Detect which cell encompasses the target text, then output its [x, y] center coordinate. 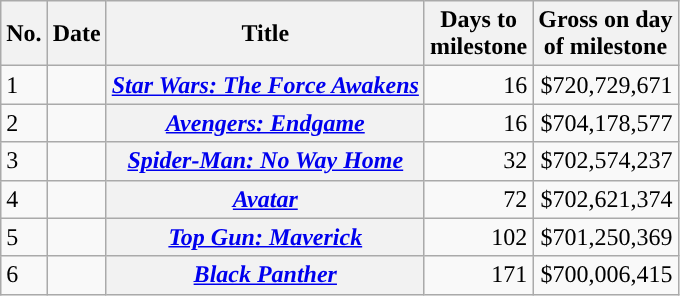
171 [478, 275]
$700,006,415 [606, 275]
1 [24, 85]
Date [76, 34]
Avengers: Endgame [265, 123]
Days to milestone [478, 34]
32 [478, 161]
102 [478, 237]
$704,178,577 [606, 123]
Gross on day of milestone [606, 34]
3 [24, 161]
Star Wars: The Force Awakens [265, 85]
No. [24, 34]
$702,574,237 [606, 161]
6 [24, 275]
Avatar [265, 199]
Title [265, 34]
Top Gun: Maverick [265, 237]
2 [24, 123]
$702,621,374 [606, 199]
4 [24, 199]
$720,729,671 [606, 85]
72 [478, 199]
Black Panther [265, 275]
5 [24, 237]
Spider-Man: No Way Home [265, 161]
$701,250,369 [606, 237]
